Pinpoint the cell where the given text exists, returning its (X, Y) midpoint coordinate. 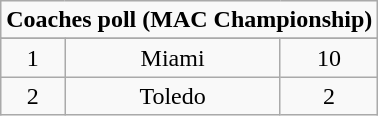
1 (33, 58)
Coaches poll (MAC Championship) (190, 20)
Toledo (172, 96)
10 (329, 58)
Miami (172, 58)
